For the text-containing cell, return its midpoint in (x, y) coordinate format. 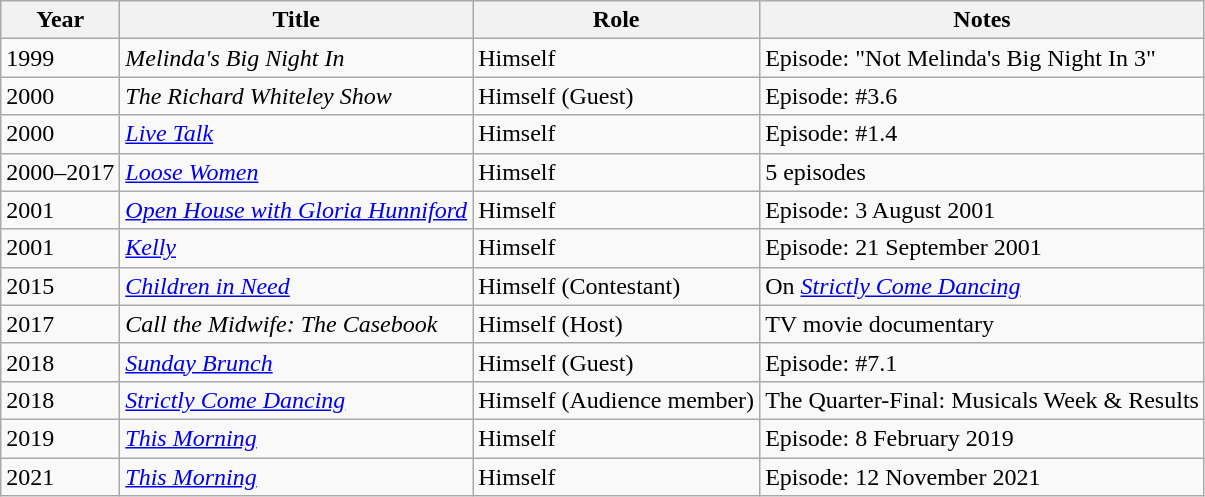
Episode: 21 September 2001 (982, 248)
5 episodes (982, 172)
1999 (60, 58)
Open House with Gloria Hunniford (296, 210)
The Richard Whiteley Show (296, 96)
On Strictly Come Dancing (982, 286)
Episode: "Not Melinda's Big Night In 3" (982, 58)
Episode: #7.1 (982, 362)
Call the Midwife: The Casebook (296, 324)
2017 (60, 324)
The Quarter-Final: Musicals Week & Results (982, 400)
2000–2017 (60, 172)
TV movie documentary (982, 324)
Kelly (296, 248)
Episode: #1.4 (982, 134)
Sunday Brunch (296, 362)
Melinda's Big Night In (296, 58)
Role (616, 20)
Strictly Come Dancing (296, 400)
Episode: 3 August 2001 (982, 210)
2021 (60, 477)
Himself (Audience member) (616, 400)
Loose Women (296, 172)
Himself (Host) (616, 324)
Live Talk (296, 134)
Children in Need (296, 286)
Notes (982, 20)
Title (296, 20)
2015 (60, 286)
Episode: 12 November 2021 (982, 477)
2019 (60, 438)
Episode: 8 February 2019 (982, 438)
Year (60, 20)
Himself (Contestant) (616, 286)
Episode: #3.6 (982, 96)
